Return the [x, y] coordinate for the center point of the cell that contains the specified text.  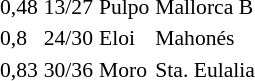
24/30 [68, 38]
Eloi [124, 38]
